Output the [x, y] coordinate of the center of the cell containing the given text.  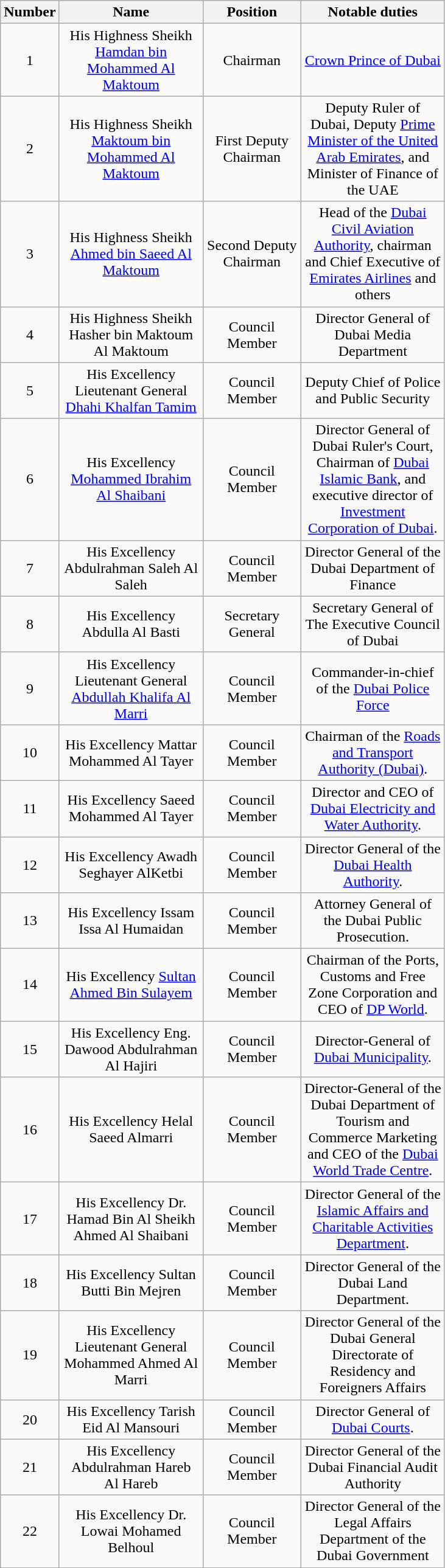
11 [30, 808]
Crown Prince of Dubai [373, 60]
Director General of the Dubai Health Authority. [373, 865]
Director General of the Dubai General Directorate of Residency and Foreigners Affairs [373, 1355]
His Excellency Issam Issa Al Humaidan [131, 921]
His Excellency Sultan Butti Bin Mejren [131, 1283]
His Excellency Tarish Eid Al Mansouri [131, 1420]
19 [30, 1355]
22 [30, 1532]
His Excellency Dr. Lowai Mohamed Belhoul [131, 1532]
Number [30, 12]
14 [30, 985]
Chairman of the Roads and Transport Authority (Dubai). [373, 752]
His Highness Sheikh Ahmed bin Saeed Al Maktoum [131, 254]
Director General of the Dubai Department of Finance [373, 568]
Chairman [252, 60]
Director General of Dubai Ruler's Court, Chairman of Dubai Islamic Bank, and executive director of Investment Corporation of Dubai. [373, 479]
His Highness Sheikh Maktoum bin Mohammed Al Maktoum [131, 148]
First Deputy Chairman [252, 148]
His Excellency Saeed Mohammed Al Tayer [131, 808]
His Excellency Lieutenant General Mohammed Ahmed Al Marri [131, 1355]
His Highness Sheikh Hamdan bin Mohammed Al Maktoum [131, 60]
10 [30, 752]
His Excellency Eng. Dawood Abdulrahman Al Hajiri [131, 1049]
His Excellency Helal Saeed Almarri [131, 1130]
Position [252, 12]
Director-General of the Dubai Department of Tourism and Commerce Marketing and CEO of the Dubai World Trade Centre. [373, 1130]
Name [131, 12]
Head of the Dubai Civil Aviation Authority, chairman and Chief Executive of Emirates Airlines and others [373, 254]
5 [30, 390]
13 [30, 921]
His Highness Sheikh Hasher bin Maktoum Al Maktoum [131, 335]
Director General of the Legal Affairs Department of the Dubai Government [373, 1532]
15 [30, 1049]
His Excellency Abdulrahman Hareb Al Hareb [131, 1467]
Director-General of Dubai Municipality. [373, 1049]
Director and CEO of Dubai Electricity and Water Authority. [373, 808]
12 [30, 865]
2 [30, 148]
8 [30, 624]
18 [30, 1283]
Secretary General of The Executive Council of Dubai [373, 624]
His Excellency Sultan Ahmed Bin Sulayem [131, 985]
His Excellency Mohammed Ibrahim Al Shaibani [131, 479]
Director General of the Dubai Financial Audit Authority [373, 1467]
17 [30, 1219]
Deputy Ruler of Dubai, Deputy Prime Minister of the United Arab Emirates, and Minister of Finance of the UAE [373, 148]
Director General of the Islamic Affairs and Charitable Activities Department. [373, 1219]
1 [30, 60]
Chairman of the Ports, Customs and Free Zone Corporation and CEO of DP World. [373, 985]
Second Deputy Chairman [252, 254]
His Excellency Lieutenant General Abdullah Khalifa Al Marri [131, 689]
21 [30, 1467]
Attorney General of the Dubai Public Prosecution. [373, 921]
4 [30, 335]
Commander-in-chief of the Dubai Police Force [373, 689]
Director General of Dubai Courts. [373, 1420]
His Excellency Dr. Hamad Bin Al Sheikh Ahmed Al Shaibani [131, 1219]
His Excellency Awadh Seghayer AlKetbi [131, 865]
His Excellency Abdulrahman Saleh Al Saleh [131, 568]
His Excellency Abdulla Al Basti [131, 624]
Secretary General [252, 624]
Notable duties [373, 12]
7 [30, 568]
His Excellency Lieutenant General Dhahi Khalfan Tamim [131, 390]
3 [30, 254]
Director General of the Dubai Land Department. [373, 1283]
6 [30, 479]
16 [30, 1130]
Director General of Dubai Media Department [373, 335]
20 [30, 1420]
His Excellency Mattar Mohammed Al Tayer [131, 752]
9 [30, 689]
Deputy Chief of Police and Public Security [373, 390]
